Find where the given text appears and provide that cell's center as [X, Y] coordinate. 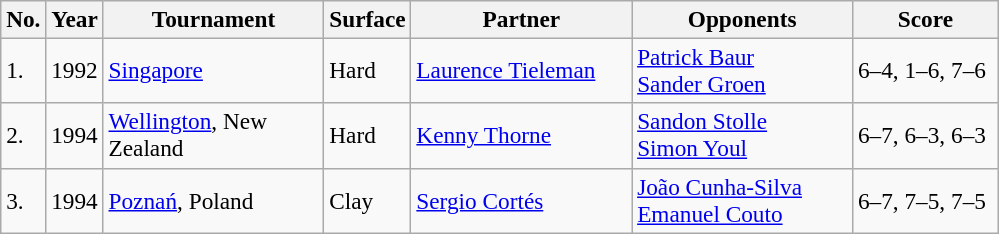
Poznań, Poland [214, 200]
1. [24, 70]
Patrick Baur Sander Groen [742, 70]
6–7, 7–5, 7–5 [926, 200]
Sergio Cortés [522, 200]
1992 [74, 70]
Partner [522, 19]
Tournament [214, 19]
Score [926, 19]
Laurence Tieleman [522, 70]
2. [24, 136]
Opponents [742, 19]
Kenny Thorne [522, 136]
No. [24, 19]
Sandon Stolle Simon Youl [742, 136]
3. [24, 200]
6–7, 6–3, 6–3 [926, 136]
6–4, 1–6, 7–6 [926, 70]
Surface [368, 19]
Clay [368, 200]
Singapore [214, 70]
Wellington, New Zealand [214, 136]
João Cunha-Silva Emanuel Couto [742, 200]
Year [74, 19]
